Return the [X, Y] coordinate for the center point of the cell that contains the specified text.  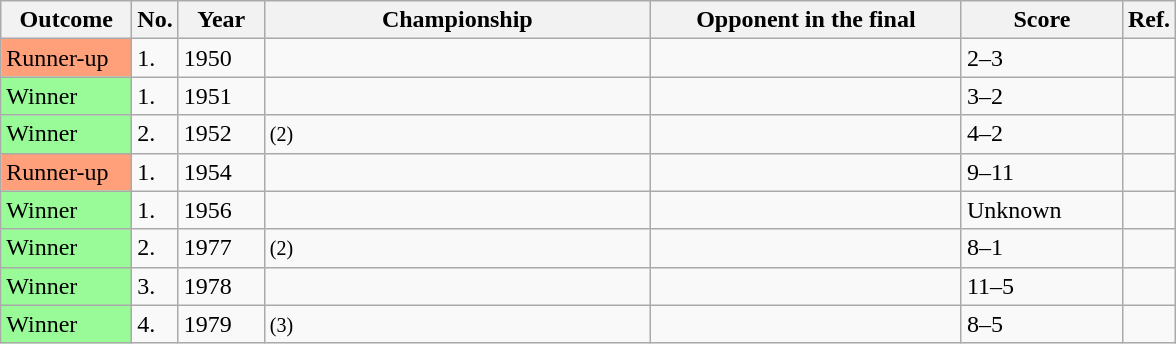
1954 [221, 172]
(3) [457, 324]
2–3 [1042, 58]
9–11 [1042, 172]
11–5 [1042, 286]
Championship [457, 20]
8–5 [1042, 324]
Outcome [66, 20]
3. [155, 286]
No. [155, 20]
4. [155, 324]
1952 [221, 134]
Year [221, 20]
8–1 [1042, 248]
1950 [221, 58]
1956 [221, 210]
1978 [221, 286]
1951 [221, 96]
Opponent in the final [806, 20]
4–2 [1042, 134]
Score [1042, 20]
1979 [221, 324]
3–2 [1042, 96]
Unknown [1042, 210]
1977 [221, 248]
Ref. [1148, 20]
